Return the (x, y) coordinate for the center point of the cell that contains the specified text.  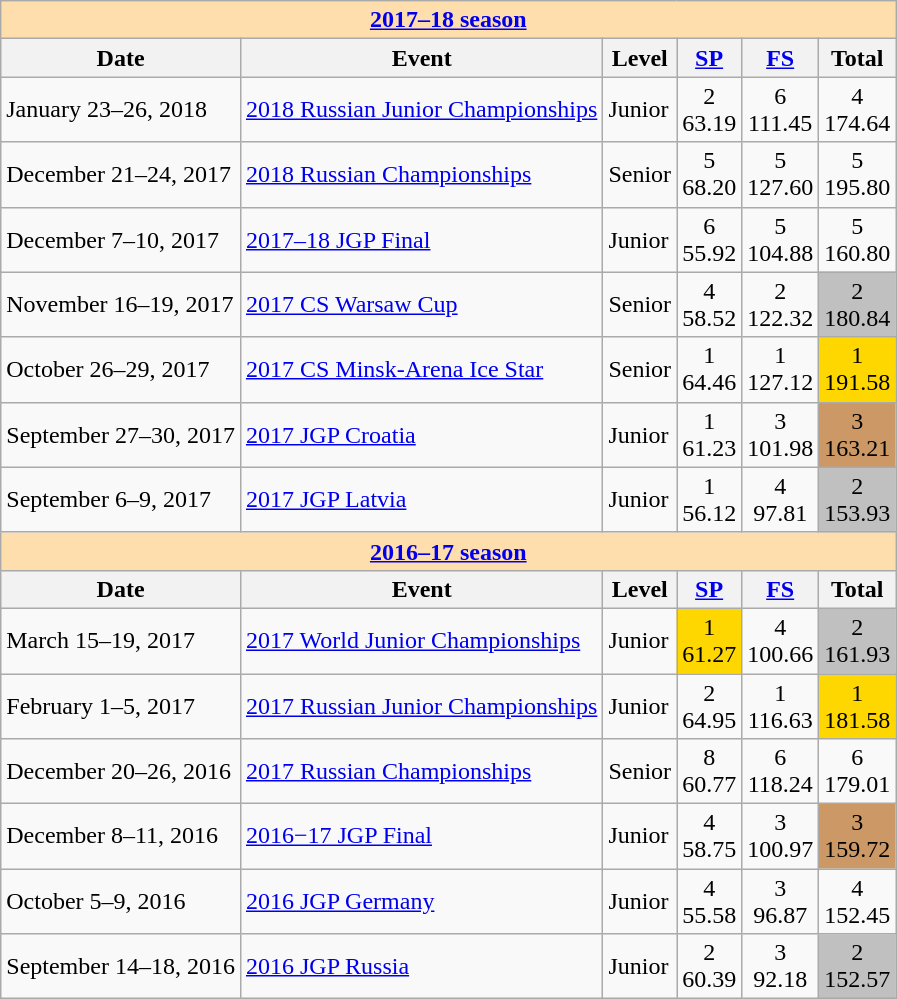
5 68.20 (710, 174)
3 96.87 (780, 902)
4 58.52 (710, 304)
2017–18 season (448, 20)
1 56.12 (710, 500)
1 61.23 (710, 434)
March 15–19, 2017 (121, 640)
1 191.58 (858, 370)
6 118.24 (780, 772)
3 92.18 (780, 966)
6 55.92 (710, 240)
2016–17 season (448, 551)
2017 Russian Championships (421, 772)
2 60.39 (710, 966)
1 116.63 (780, 706)
September 6–9, 2017 (121, 500)
2017 JGP Latvia (421, 500)
2 122.32 (780, 304)
1 127.12 (780, 370)
2016−17 JGP Final (421, 836)
2 161.93 (858, 640)
1 61.27 (710, 640)
2016 JGP Germany (421, 902)
2 153.93 (858, 500)
5 195.80 (858, 174)
2017 Russian Junior Championships (421, 706)
6 111.45 (780, 110)
December 7–10, 2017 (121, 240)
5 104.88 (780, 240)
4 152.45 (858, 902)
1 64.46 (710, 370)
3 163.21 (858, 434)
January 23–26, 2018 (121, 110)
2 63.19 (710, 110)
6 179.01 (858, 772)
4 58.75 (710, 836)
October 26–29, 2017 (121, 370)
2017–18 JGP Final (421, 240)
3 100.97 (780, 836)
2017 World Junior Championships (421, 640)
5 127.60 (780, 174)
December 20–26, 2016 (121, 772)
3 101.98 (780, 434)
2016 JGP Russia (421, 966)
4 97.81 (780, 500)
2017 CS Minsk-Arena Ice Star (421, 370)
December 8–11, 2016 (121, 836)
September 27–30, 2017 (121, 434)
November 16–19, 2017 (121, 304)
1 181.58 (858, 706)
October 5–9, 2016 (121, 902)
2017 JGP Croatia (421, 434)
2018 Russian Championships (421, 174)
4 55.58 (710, 902)
September 14–18, 2016 (121, 966)
2 180.84 (858, 304)
2 152.57 (858, 966)
4 174.64 (858, 110)
4 100.66 (780, 640)
February 1–5, 2017 (121, 706)
3 159.72 (858, 836)
2 64.95 (710, 706)
5 160.80 (858, 240)
December 21–24, 2017 (121, 174)
2018 Russian Junior Championships (421, 110)
8 60.77 (710, 772)
2017 CS Warsaw Cup (421, 304)
